Output the (X, Y) coordinate of the center of the cell containing the given text.  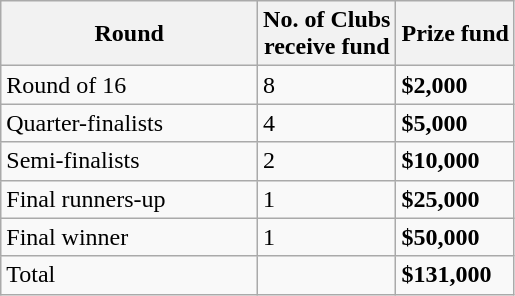
$25,000 (455, 199)
Round of 16 (130, 85)
Prize fund (455, 34)
Semi-finalists (130, 161)
8 (327, 85)
$5,000 (455, 123)
$131,000 (455, 275)
No. of Clubsreceive fund (327, 34)
Round (130, 34)
$2,000 (455, 85)
Total (130, 275)
Final runners-up (130, 199)
Final winner (130, 237)
$50,000 (455, 237)
Quarter-finalists (130, 123)
4 (327, 123)
$10,000 (455, 161)
2 (327, 161)
